Pinpoint the cell where the given text exists, returning its (x, y) midpoint coordinate. 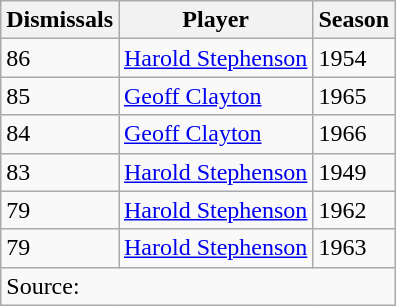
1962 (354, 210)
85 (60, 96)
86 (60, 58)
Source: (198, 286)
Dismissals (60, 20)
84 (60, 134)
Season (354, 20)
1965 (354, 96)
1954 (354, 58)
Player (215, 20)
1963 (354, 248)
83 (60, 172)
1966 (354, 134)
1949 (354, 172)
